Return [X, Y] of the center of cell containing provided text 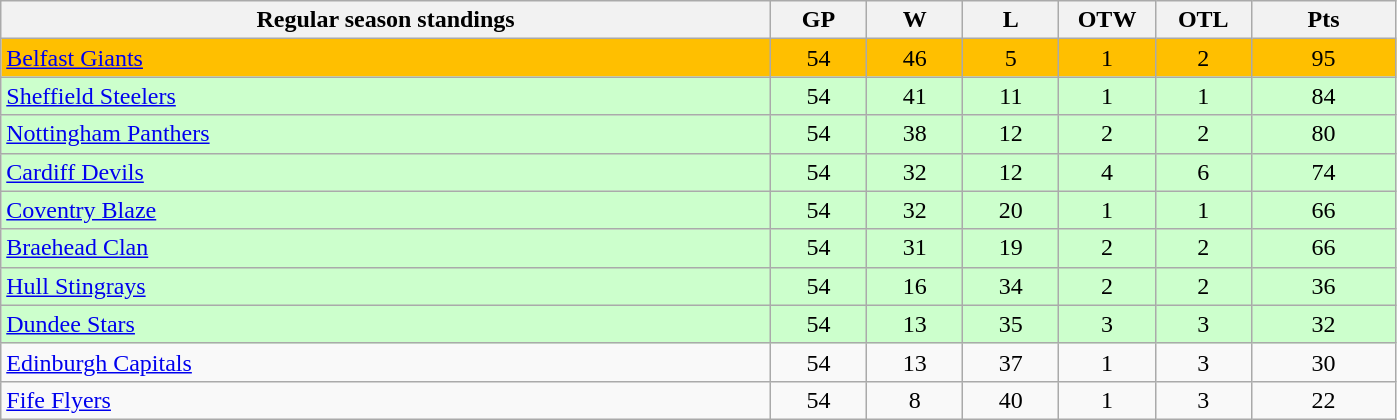
OTL [1203, 20]
Hull Stingrays [386, 286]
Belfast Giants [386, 58]
74 [1323, 172]
Coventry Blaze [386, 210]
Braehead Clan [386, 248]
Sheffield Steelers [386, 96]
34 [1011, 286]
Edinburgh Capitals [386, 362]
Cardiff Devils [386, 172]
16 [915, 286]
36 [1323, 286]
22 [1323, 400]
46 [915, 58]
11 [1011, 96]
20 [1011, 210]
OTW [1107, 20]
19 [1011, 248]
GP [818, 20]
6 [1203, 172]
38 [915, 134]
Regular season standings [386, 20]
37 [1011, 362]
95 [1323, 58]
5 [1011, 58]
4 [1107, 172]
35 [1011, 324]
Pts [1323, 20]
84 [1323, 96]
Fife Flyers [386, 400]
8 [915, 400]
W [915, 20]
Nottingham Panthers [386, 134]
80 [1323, 134]
40 [1011, 400]
Dundee Stars [386, 324]
L [1011, 20]
41 [915, 96]
31 [915, 248]
30 [1323, 362]
